From the cell containing the given text, extract its center point as [x, y] coordinate. 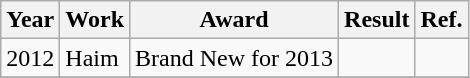
Result [377, 20]
Award [234, 20]
Work [95, 20]
Brand New for 2013 [234, 58]
2012 [30, 58]
Ref. [442, 20]
Year [30, 20]
Haim [95, 58]
